Search for the cell housing the specified text and yield its (X, Y) center coordinate. 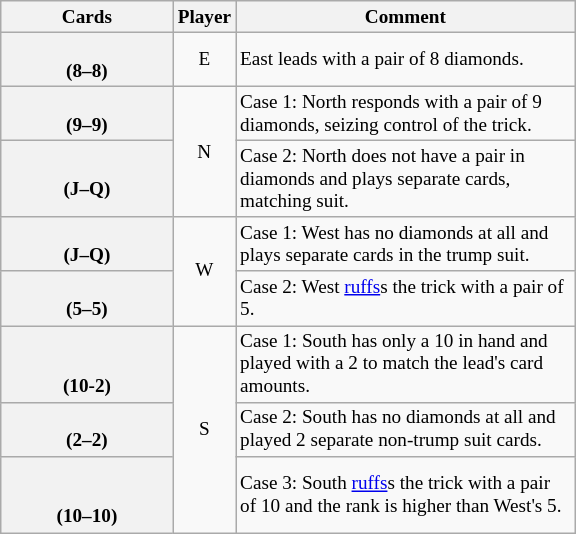
(2–2) (87, 429)
(5–5) (87, 298)
Case 1: North responds with a pair of 9 diamonds, seizing control of the trick. (406, 113)
Case 1: West has no diamonds at all and plays separate cards in the trump suit. (406, 244)
W (204, 271)
Case 2: West ruffss the trick with a pair of 5. (406, 298)
Player (204, 17)
S (204, 428)
(10–10) (87, 494)
Case 1: South has only a 10 in hand and played with a 2 to match the lead's card amounts. (406, 364)
N (204, 152)
Case 2: North does not have a pair in diamonds and plays separate cards, matching suit. (406, 178)
Cards (87, 17)
Comment (406, 17)
Case 2: South has no diamonds at all and played 2 separate non-trump suit cards. (406, 429)
East leads with a pair of 8 diamonds. (406, 59)
(8–8) (87, 59)
(10-2) (87, 364)
E (204, 59)
(9–9) (87, 113)
Case 3: South ruffss the trick with a pair of 10 and the rank is higher than West's 5. (406, 494)
